Detect which cell encompasses the target text, then output its [x, y] center coordinate. 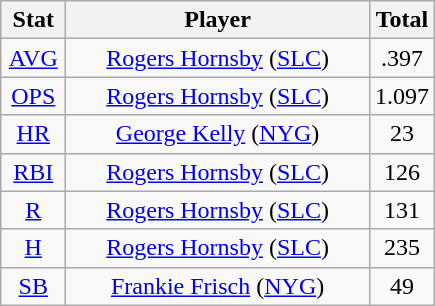
SB [34, 286]
RBI [34, 172]
235 [402, 248]
23 [402, 134]
Stat [34, 20]
.397 [402, 58]
1.097 [402, 96]
HR [34, 134]
126 [402, 172]
131 [402, 210]
Frankie Frisch (NYG) [218, 286]
Player [218, 20]
George Kelly (NYG) [218, 134]
AVG [34, 58]
49 [402, 286]
R [34, 210]
OPS [34, 96]
Total [402, 20]
H [34, 248]
